Extract the (x, y) coordinate from the center of the cell holding the provided text.  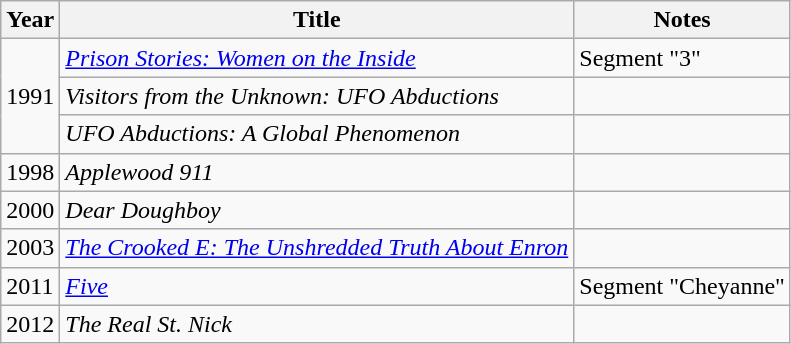
Visitors from the Unknown: UFO Abductions (317, 96)
2012 (30, 324)
Dear Doughboy (317, 210)
Notes (682, 20)
Applewood 911 (317, 172)
Year (30, 20)
Prison Stories: Women on the Inside (317, 58)
Five (317, 286)
The Real St. Nick (317, 324)
2000 (30, 210)
Segment "Cheyanne" (682, 286)
1991 (30, 96)
UFO Abductions: A Global Phenomenon (317, 134)
2011 (30, 286)
1998 (30, 172)
2003 (30, 248)
Segment "3" (682, 58)
The Crooked E: The Unshredded Truth About Enron (317, 248)
Title (317, 20)
